Output the [x, y] coordinate of the center of the cell containing the given text.  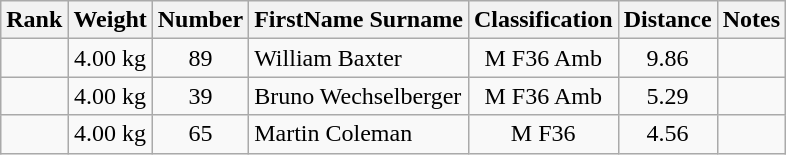
Weight [110, 20]
Notes [751, 20]
M F36 [543, 134]
9.86 [668, 58]
Rank [34, 20]
65 [200, 134]
FirstName Surname [359, 20]
39 [200, 96]
89 [200, 58]
Number [200, 20]
Distance [668, 20]
4.56 [668, 134]
William Baxter [359, 58]
5.29 [668, 96]
Bruno Wechselberger [359, 96]
Classification [543, 20]
Martin Coleman [359, 134]
